Find where the given text appears and provide that cell's center as (X, Y) coordinate. 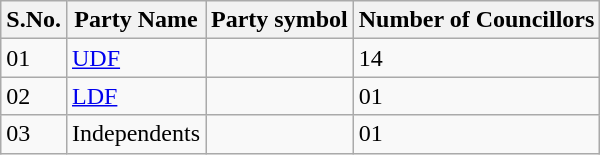
Independents (136, 134)
UDF (136, 58)
Number of Councillors (476, 20)
14 (476, 58)
LDF (136, 96)
Party Name (136, 20)
03 (34, 134)
Party symbol (280, 20)
02 (34, 96)
S.No. (34, 20)
